Identify which cell holds the provided text, then report its [X, Y] central coordinate. 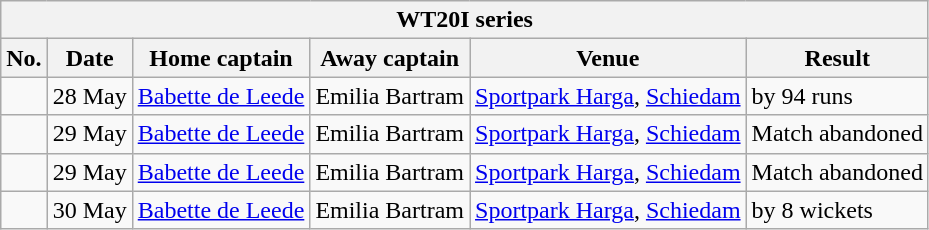
Home captain [221, 58]
WT20I series [465, 20]
Away captain [390, 58]
Venue [608, 58]
30 May [90, 210]
by 94 runs [837, 96]
Result [837, 58]
No. [24, 58]
28 May [90, 96]
by 8 wickets [837, 210]
Date [90, 58]
